Output the (X, Y) coordinate of the center of the cell containing the given text.  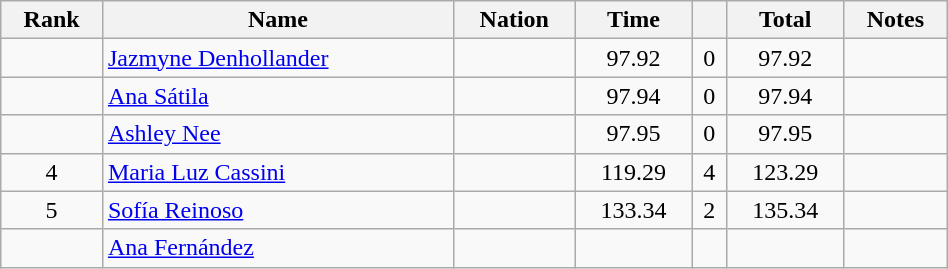
2 (710, 210)
Ana Fernández (278, 248)
Ana Sátila (278, 96)
Nation (514, 20)
Jazmyne Denhollander (278, 58)
133.34 (634, 210)
123.29 (786, 172)
Maria Luz Cassini (278, 172)
Rank (52, 20)
Name (278, 20)
Sofía Reinoso (278, 210)
5 (52, 210)
Ashley Nee (278, 134)
119.29 (634, 172)
Time (634, 20)
Total (786, 20)
Notes (896, 20)
135.34 (786, 210)
